Extract the [X, Y] coordinate from the center of the cell holding the provided text.  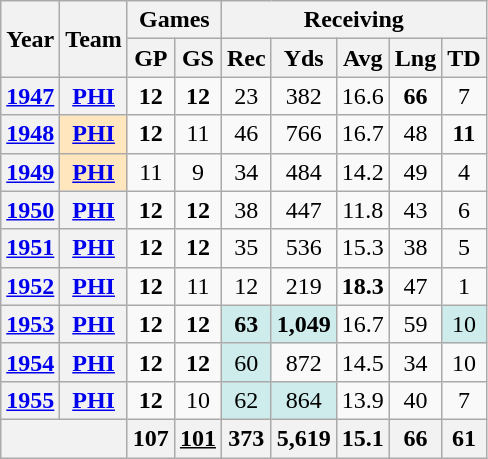
219 [304, 286]
48 [415, 134]
1954 [30, 362]
Lng [415, 58]
59 [415, 324]
373 [246, 438]
Receiving [354, 20]
16.6 [362, 96]
43 [415, 210]
GP [150, 58]
47 [415, 286]
63 [246, 324]
Games [174, 20]
1953 [30, 324]
18.3 [362, 286]
Avg [362, 58]
1,049 [304, 324]
864 [304, 400]
46 [246, 134]
Rec [246, 58]
382 [304, 96]
13.9 [362, 400]
15.1 [362, 438]
1955 [30, 400]
1 [464, 286]
4 [464, 172]
15.3 [362, 248]
23 [246, 96]
766 [304, 134]
14.2 [362, 172]
35 [246, 248]
107 [150, 438]
Team [94, 39]
40 [415, 400]
14.5 [362, 362]
TD [464, 58]
1949 [30, 172]
1952 [30, 286]
Year [30, 39]
536 [304, 248]
9 [198, 172]
60 [246, 362]
5,619 [304, 438]
1951 [30, 248]
872 [304, 362]
5 [464, 248]
61 [464, 438]
11.8 [362, 210]
1950 [30, 210]
1947 [30, 96]
GS [198, 58]
1948 [30, 134]
6 [464, 210]
49 [415, 172]
484 [304, 172]
Yds [304, 58]
62 [246, 400]
101 [198, 438]
447 [304, 210]
